Identify which cell holds the provided text, then report its [x, y] central coordinate. 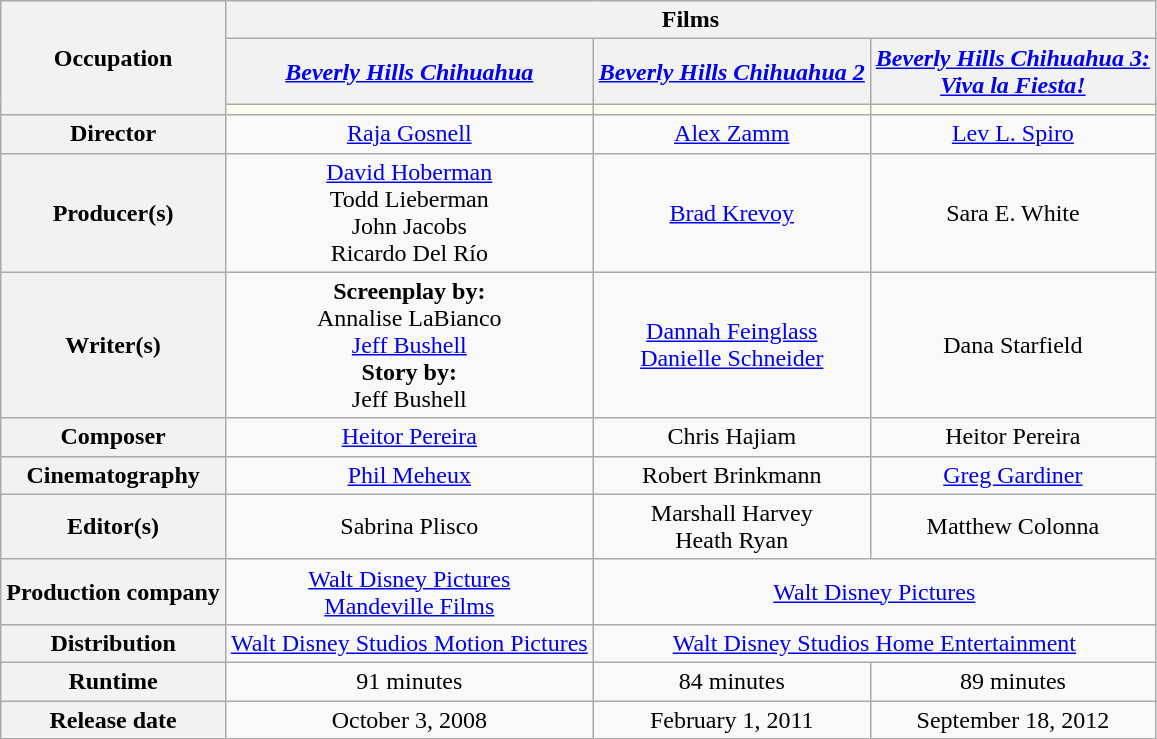
Director [114, 134]
Runtime [114, 681]
September 18, 2012 [1012, 719]
Occupation [114, 58]
Sabrina Plisco [409, 526]
Matthew Colonna [1012, 526]
Screenplay by:Annalise LaBiancoJeff BushellStory by:Jeff Bushell [409, 345]
Marshall HarveyHeath Ryan [732, 526]
91 minutes [409, 681]
Phil Meheux [409, 475]
October 3, 2008 [409, 719]
Raja Gosnell [409, 134]
Robert Brinkmann [732, 475]
Dannah FeinglassDanielle Schneider [732, 345]
84 minutes [732, 681]
Walt Disney Pictures [874, 592]
89 minutes [1012, 681]
Production company [114, 592]
Lev L. Spiro [1012, 134]
Films [690, 20]
Dana Starfield [1012, 345]
Writer(s) [114, 345]
Walt Disney Studios Motion Pictures [409, 643]
Beverly Hills Chihuahua [409, 72]
February 1, 2011 [732, 719]
Walt Disney PicturesMandeville Films [409, 592]
Distribution [114, 643]
Walt Disney Studios Home Entertainment [874, 643]
Alex Zamm [732, 134]
Composer [114, 437]
Greg Gardiner [1012, 475]
Chris Hajiam [732, 437]
Producer(s) [114, 212]
Sara E. White [1012, 212]
Cinematography [114, 475]
David HobermanTodd LiebermanJohn JacobsRicardo Del Río [409, 212]
Editor(s) [114, 526]
Brad Krevoy [732, 212]
Beverly Hills Chihuahua 3:Viva la Fiesta! [1012, 72]
Beverly Hills Chihuahua 2 [732, 72]
Release date [114, 719]
